Extract the (X, Y) coordinate from the center of the cell holding the provided text.  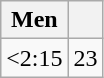
Men (34, 20)
<2:15 (34, 58)
23 (86, 58)
